From the cell containing the given text, extract its center point as (X, Y) coordinate. 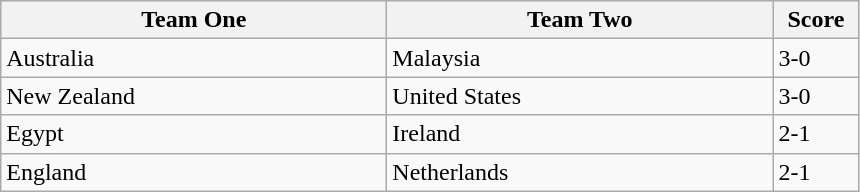
Malaysia (580, 58)
Score (816, 20)
Team Two (580, 20)
United States (580, 96)
Netherlands (580, 172)
Ireland (580, 134)
Team One (194, 20)
Australia (194, 58)
England (194, 172)
Egypt (194, 134)
New Zealand (194, 96)
